Return [X, Y] of the center of cell containing provided text 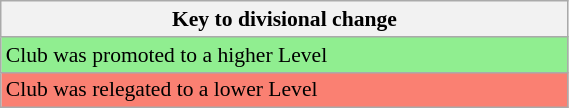
Club was relegated to a lower Level [284, 90]
Key to divisional change [284, 19]
Club was promoted to a higher Level [284, 55]
